Find where the given text appears and provide that cell's center as [x, y] coordinate. 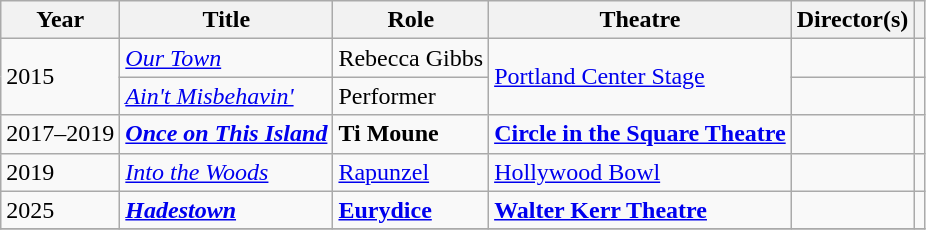
Rapunzel [411, 172]
2017–2019 [60, 134]
Once on This Island [226, 134]
Rebecca Gibbs [411, 58]
2015 [60, 77]
Hadestown [226, 210]
Year [60, 20]
2025 [60, 210]
Title [226, 20]
Walter Kerr Theatre [640, 210]
Ti Moune [411, 134]
Into the Woods [226, 172]
Director(s) [852, 20]
2019 [60, 172]
Portland Center Stage [640, 77]
Performer [411, 96]
Our Town [226, 58]
Ain't Misbehavin' [226, 96]
Hollywood Bowl [640, 172]
Role [411, 20]
Theatre [640, 20]
Eurydice [411, 210]
Circle in the Square Theatre [640, 134]
